Extract the (x, y) coordinate from the center of the cell holding the provided text.  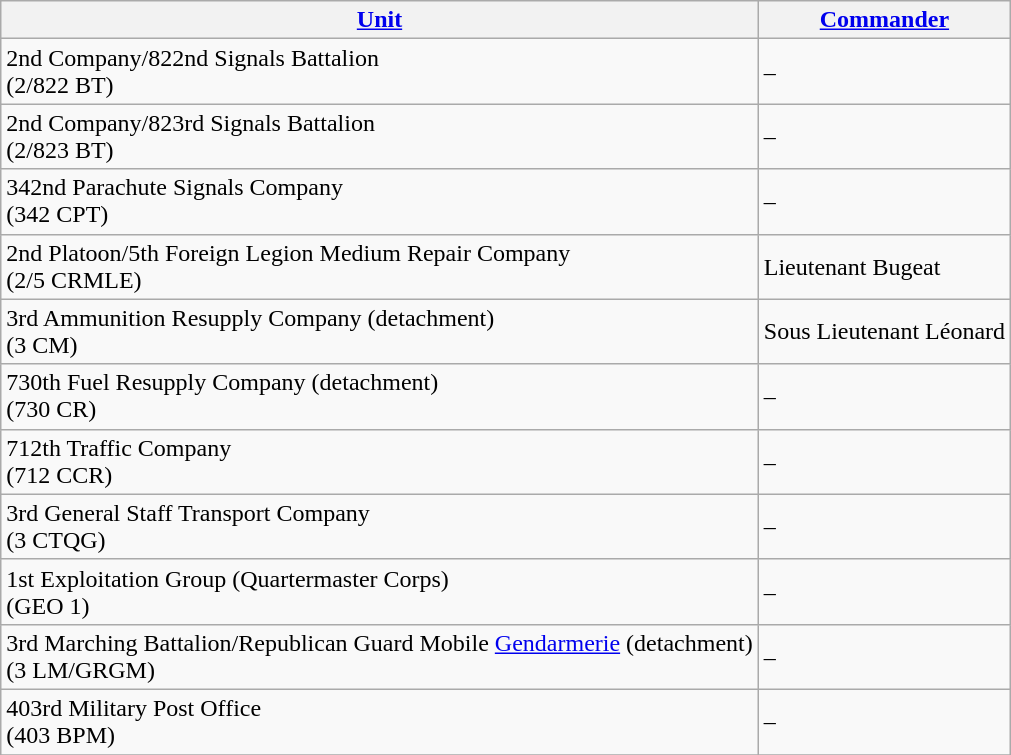
3rd Marching Battalion/Republican Guard Mobile Gendarmerie (detachment) (3 LM/GRGM) (380, 656)
2nd Platoon/5th Foreign Legion Medium Repair Company (2/5 CRMLE) (380, 266)
2nd Company/822nd Signals Battalion (2/822 BT) (380, 72)
712th Traffic Company (712 CCR) (380, 462)
342nd Parachute Signals Company (342 CPT) (380, 202)
Commander (884, 20)
Lieutenant Bugeat (884, 266)
2nd Company/823rd Signals Battalion (2/823 BT) (380, 136)
Unit (380, 20)
3rd Ammunition Resupply Company (detachment) (3 CM) (380, 332)
3rd General Staff Transport Company (3 CTQG) (380, 526)
403rd Military Post Office (403 BPM) (380, 722)
1st Exploitation Group (Quartermaster Corps) (GEO 1) (380, 592)
Sous Lieutenant Léonard (884, 332)
730th Fuel Resupply Company (detachment) (730 CR) (380, 396)
